Return (x, y) of the center of cell containing provided text 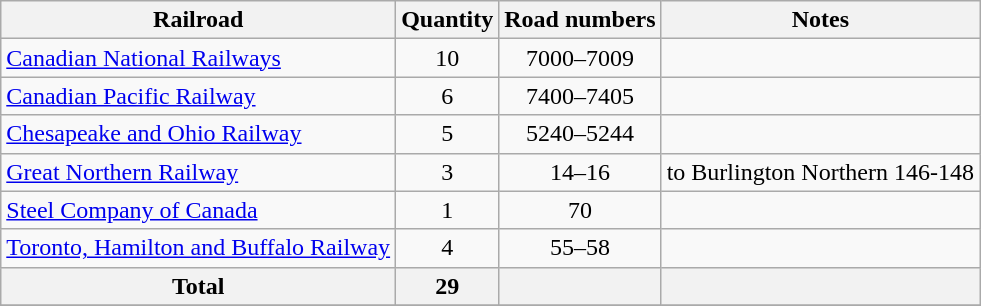
55–58 (580, 248)
Chesapeake and Ohio Railway (198, 134)
6 (448, 96)
Great Northern Railway (198, 172)
7000–7009 (580, 58)
Railroad (198, 20)
Total (198, 286)
1 (448, 210)
29 (448, 286)
3 (448, 172)
Notes (820, 20)
5240–5244 (580, 134)
Toronto, Hamilton and Buffalo Railway (198, 248)
Quantity (448, 20)
70 (580, 210)
5 (448, 134)
7400–7405 (580, 96)
14–16 (580, 172)
Canadian Pacific Railway (198, 96)
to Burlington Northern 146-148 (820, 172)
Road numbers (580, 20)
Steel Company of Canada (198, 210)
Canadian National Railways (198, 58)
10 (448, 58)
4 (448, 248)
